Find where the given text appears and provide that cell's center as [X, Y] coordinate. 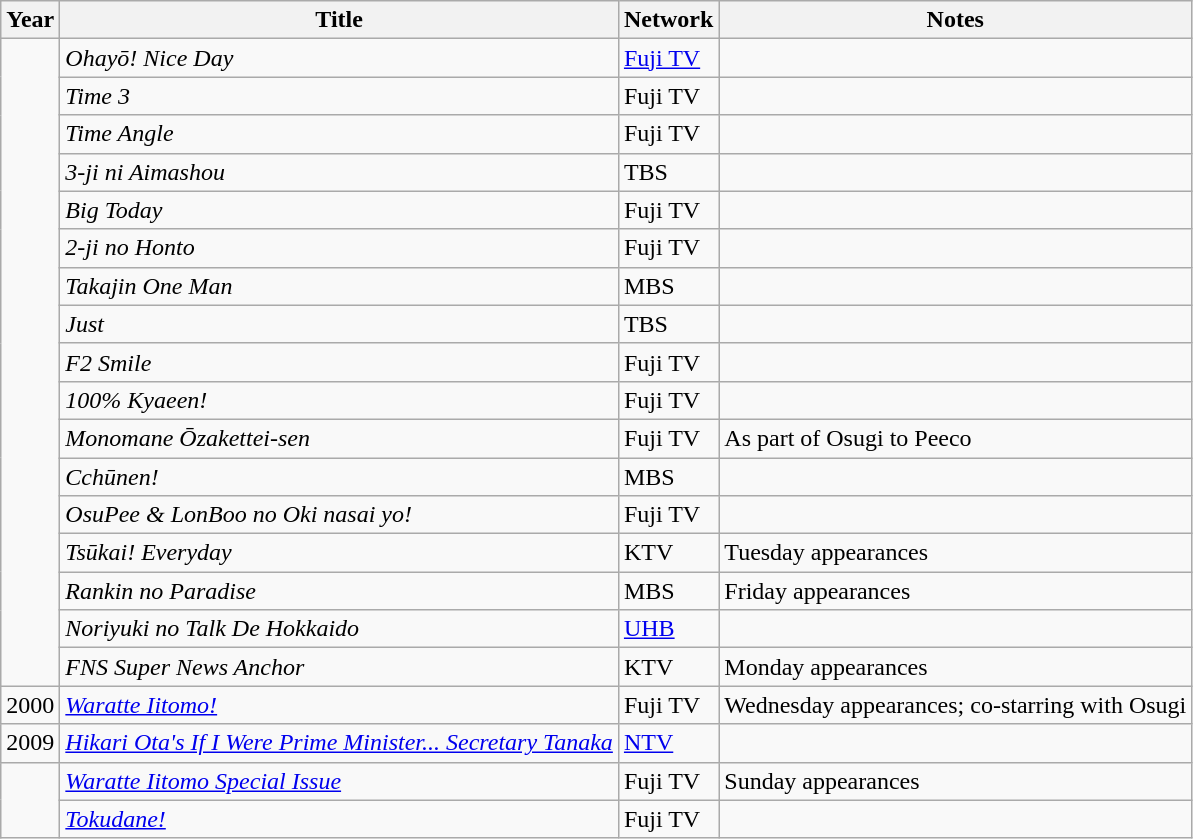
Waratte Iitomo! [340, 705]
Ohayō! Nice Day [340, 58]
2-ji no Honto [340, 248]
Time 3 [340, 96]
Monomane Ōzakettei-sen [340, 438]
100% Kyaeen! [340, 400]
Noriyuki no Talk De Hokkaido [340, 629]
Time Angle [340, 134]
Tsūkai! Everyday [340, 553]
FNS Super News Anchor [340, 667]
Tokudane! [340, 819]
Title [340, 20]
Takajin One Man [340, 286]
Cchūnen! [340, 477]
2009 [30, 743]
UHB [668, 629]
Monday appearances [956, 667]
Hikari Ota's If I Were Prime Minister... Secretary Tanaka [340, 743]
3-ji ni Aimashou [340, 172]
Tuesday appearances [956, 553]
Big Today [340, 210]
As part of Osugi to Peeco [956, 438]
NTV [668, 743]
Waratte Iitomo Special Issue [340, 781]
Friday appearances [956, 591]
Just [340, 324]
Year [30, 20]
OsuPee & LonBoo no Oki nasai yo! [340, 515]
Wednesday appearances; co-starring with Osugi [956, 705]
Notes [956, 20]
Rankin no Paradise [340, 591]
Sunday appearances [956, 781]
Network [668, 20]
2000 [30, 705]
F2 Smile [340, 362]
